Return (x, y) of the center of cell containing provided text 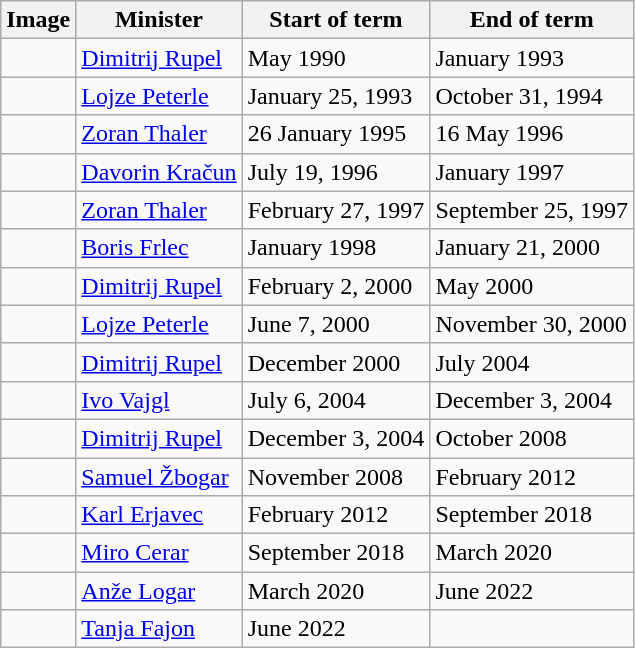
Minister (159, 20)
May 2000 (532, 286)
January 1998 (336, 248)
Tanja Fajon (159, 629)
November 2008 (336, 477)
February 27, 1997 (336, 210)
16 May 1996 (532, 134)
January 21, 2000 (532, 248)
September 25, 1997 (532, 210)
Samuel Žbogar (159, 477)
November 30, 2000 (532, 324)
July 19, 1996 (336, 172)
Miro Cerar (159, 553)
Image (38, 20)
July 6, 2004 (336, 400)
Anže Logar (159, 591)
Start of term (336, 20)
July 2004 (532, 362)
January 25, 1993 (336, 96)
Ivo Vajgl (159, 400)
January 1997 (532, 172)
October 31, 1994 (532, 96)
Boris Frlec (159, 248)
Karl Erjavec (159, 515)
End of term (532, 20)
February 2, 2000 (336, 286)
26 January 1995 (336, 134)
January 1993 (532, 58)
October 2008 (532, 438)
May 1990 (336, 58)
June 7, 2000 (336, 324)
Davorin Kračun (159, 172)
December 2000 (336, 362)
